Pinpoint the cell where the given text exists, returning its (x, y) midpoint coordinate. 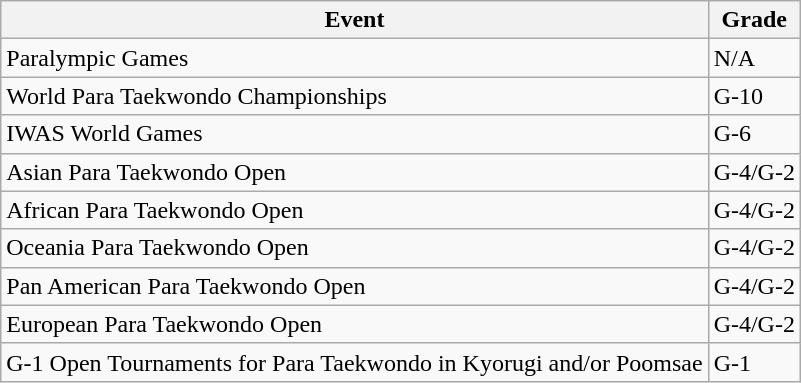
N/A (754, 58)
Event (354, 20)
IWAS World Games (354, 134)
G-10 (754, 96)
G-6 (754, 134)
World Para Taekwondo Championships (354, 96)
African Para Taekwondo Open (354, 210)
Paralympic Games (354, 58)
G-1 Open Tournaments for Para Taekwondo in Kyorugi and/or Poomsae (354, 362)
Pan American Para Taekwondo Open (354, 286)
European Para Taekwondo Open (354, 324)
Asian Para Taekwondo Open (354, 172)
Oceania Para Taekwondo Open (354, 248)
G-1 (754, 362)
Grade (754, 20)
